Capture the cell that displays the provided text and extract its [x, y] central coordinate. 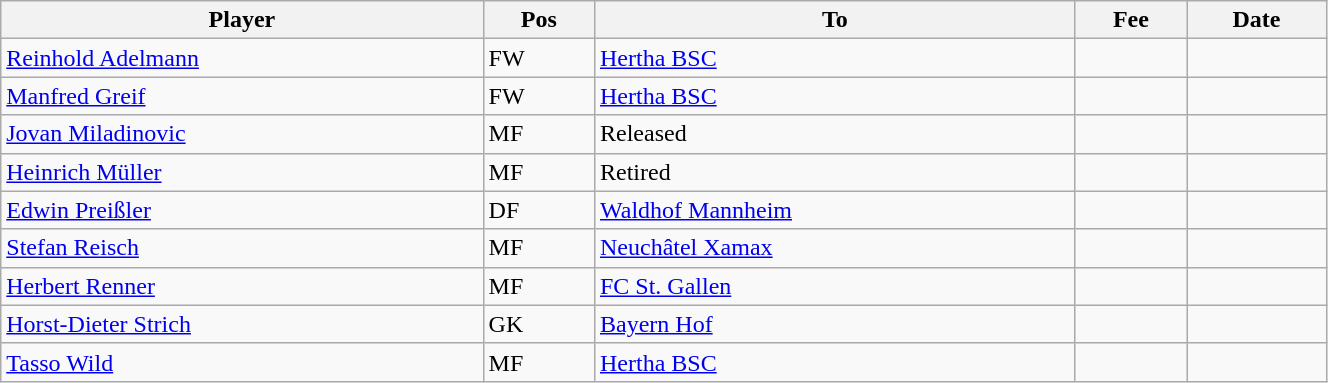
Heinrich Müller [242, 172]
Neuchâtel Xamax [834, 248]
Horst-Dieter Strich [242, 324]
Retired [834, 172]
Stefan Reisch [242, 248]
Date [1257, 20]
Tasso Wild [242, 362]
DF [538, 210]
Pos [538, 20]
Fee [1130, 20]
Manfred Greif [242, 96]
Released [834, 134]
GK [538, 324]
Player [242, 20]
To [834, 20]
Jovan Miladinovic [242, 134]
Bayern Hof [834, 324]
Reinhold Adelmann [242, 58]
Herbert Renner [242, 286]
Edwin Preißler [242, 210]
Waldhof Mannheim [834, 210]
FC St. Gallen [834, 286]
